Detect which cell encompasses the target text, then output its [x, y] center coordinate. 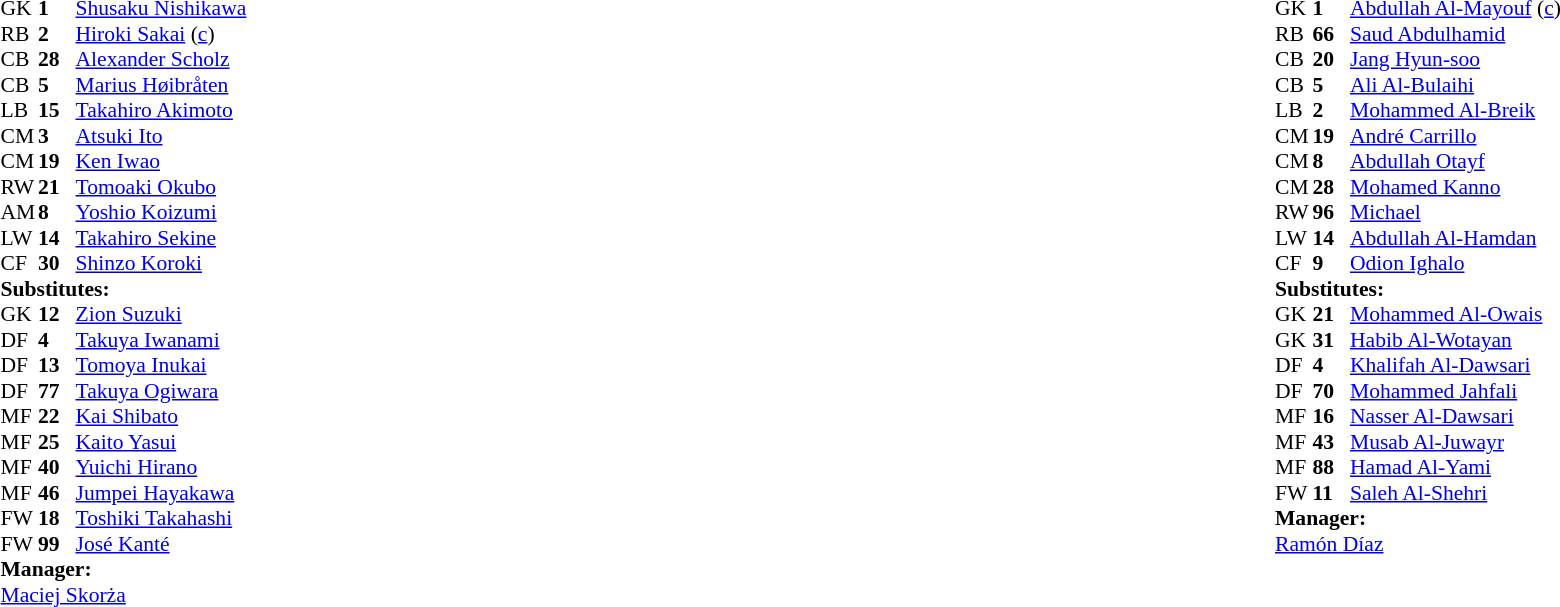
40 [57, 467]
46 [57, 493]
AM [19, 213]
12 [57, 315]
Takahiro Akimoto [162, 111]
Manager: [123, 569]
18 [57, 519]
Kaito Yasui [162, 442]
Yuichi Hirano [162, 467]
13 [57, 365]
Atsuki Ito [162, 136]
Takahiro Sekine [162, 238]
3 [57, 136]
Shinzo Koroki [162, 263]
11 [1331, 493]
Marius Høibråten [162, 85]
Takuya Ogiwara [162, 391]
Tomoaki Okubo [162, 187]
15 [57, 111]
Toshiki Takahashi [162, 519]
Alexander Scholz [162, 59]
9 [1331, 263]
20 [1331, 59]
Ken Iwao [162, 161]
Tomoya Inukai [162, 365]
Jumpei Hayakawa [162, 493]
66 [1331, 34]
70 [1331, 391]
25 [57, 442]
Yoshio Koizumi [162, 213]
Kai Shibato [162, 417]
22 [57, 417]
Takuya Iwanami [162, 340]
96 [1331, 213]
31 [1331, 340]
88 [1331, 467]
43 [1331, 442]
77 [57, 391]
Zion Suzuki [162, 315]
30 [57, 263]
16 [1331, 417]
Substitutes: [123, 289]
José Kanté [162, 544]
Hiroki Sakai (c) [162, 34]
99 [57, 544]
